Return (X, Y) of the center of cell containing provided text 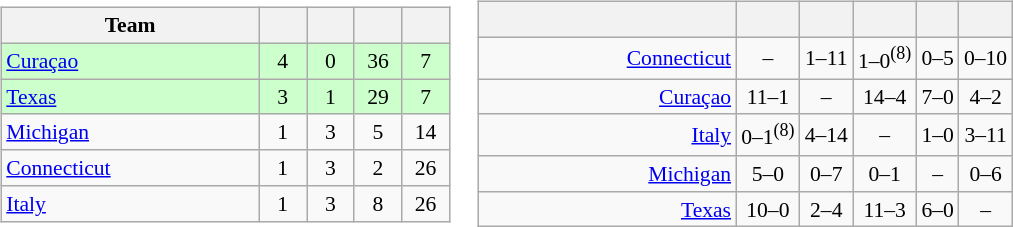
0–6 (986, 174)
29 (378, 97)
10–0 (768, 209)
8 (378, 204)
0–1(8) (768, 134)
0–5 (938, 58)
0–7 (826, 174)
6–0 (938, 209)
1–0(8) (885, 58)
4–14 (826, 134)
7–0 (938, 97)
5 (378, 132)
2–4 (826, 209)
11–1 (768, 97)
0–10 (986, 58)
1–11 (826, 58)
4 (283, 61)
4–2 (986, 97)
3–11 (986, 134)
Team (130, 26)
36 (378, 61)
14 (426, 132)
0–1 (885, 174)
5–0 (768, 174)
2 (378, 168)
14–4 (885, 97)
1–0 (938, 134)
0 (330, 61)
11–3 (885, 209)
